Detect which cell encompasses the target text, then output its [X, Y] center coordinate. 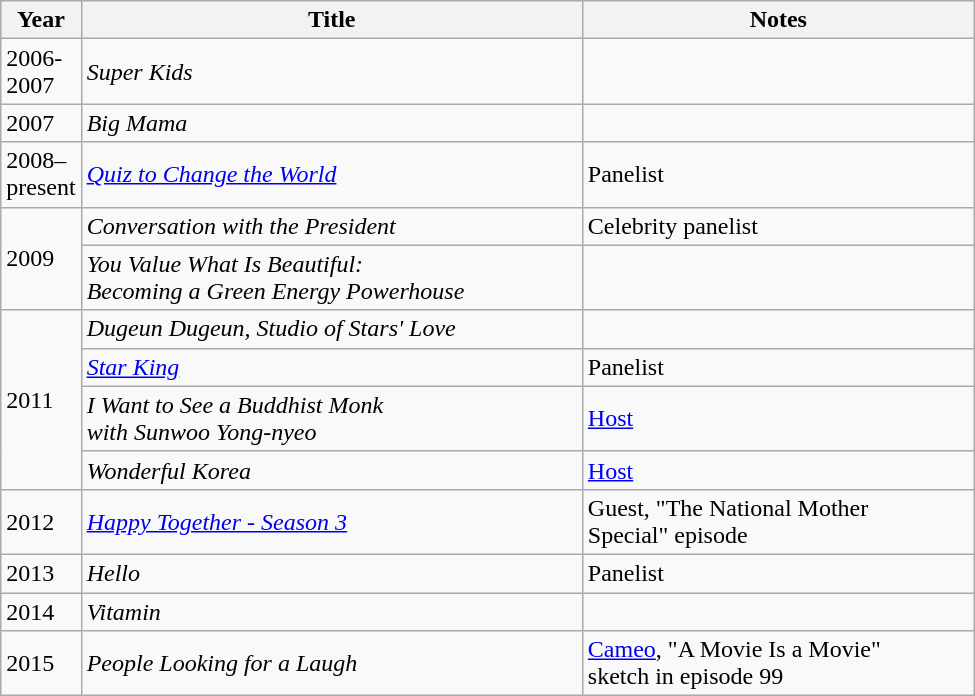
Guest, "The National Mother Special" episode [778, 522]
I Want to See a Buddhist Monk with Sunwoo Yong-nyeo [332, 418]
Vitamin [332, 611]
Year [41, 20]
Title [332, 20]
Conversation with the President [332, 226]
2014 [41, 611]
Happy Together - Season 3 [332, 522]
Wonderful Korea [332, 470]
Super Kids [332, 72]
Quiz to Change the World [332, 174]
2006-2007 [41, 72]
People Looking for a Laugh [332, 664]
Cameo, "A Movie Is a Movie" sketch in episode 99 [778, 664]
Celebrity panelist [778, 226]
2008–present [41, 174]
Hello [332, 573]
2015 [41, 664]
Dugeun Dugeun, Studio of Stars' Love [332, 329]
2013 [41, 573]
Notes [778, 20]
You Value What Is Beautiful: Becoming a Green Energy Powerhouse [332, 278]
Star King [332, 367]
2007 [41, 123]
2012 [41, 522]
2011 [41, 400]
Big Mama [332, 123]
2009 [41, 258]
